Provide the [x, y] coordinate of the cell's center where the given text is located.  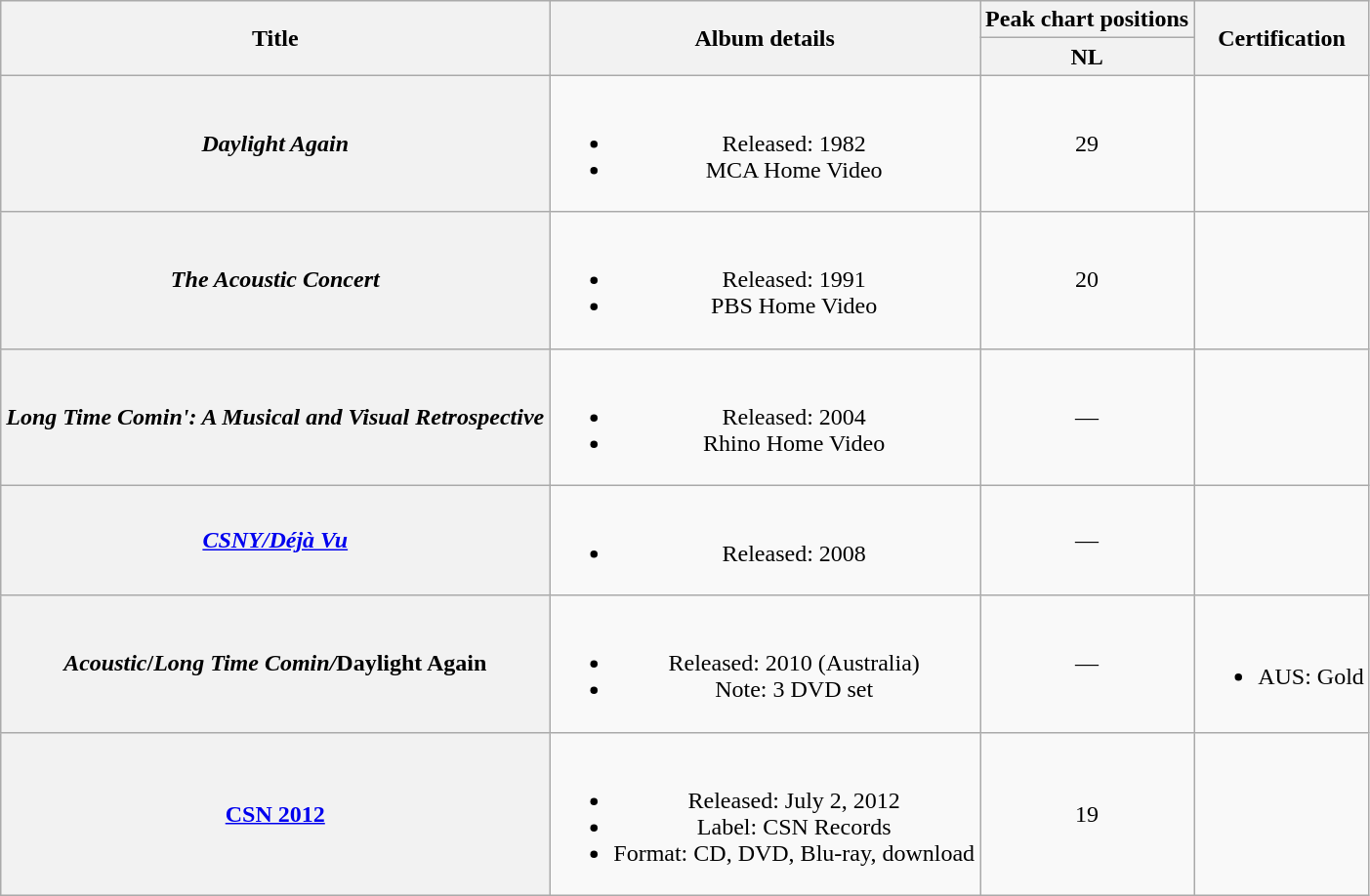
20 [1088, 280]
Certification [1282, 38]
Released: 2004Rhino Home Video [766, 417]
Released: 2008 [766, 541]
Daylight Again [275, 143]
Released: 2010 (Australia)Note: 3 DVD set [766, 664]
NL [1088, 57]
19 [1088, 814]
AUS: Gold [1282, 664]
Long Time Comin': A Musical and Visual Retrospective [275, 417]
Released: 1991PBS Home Video [766, 280]
Title [275, 38]
Album details [766, 38]
Peak chart positions [1088, 20]
Released: 1982MCA Home Video [766, 143]
29 [1088, 143]
Acoustic/Long Time Comin/Daylight Again [275, 664]
CSNY/Déjà Vu [275, 541]
Released: July 2, 2012Label: CSN RecordsFormat: CD, DVD, Blu-ray, download [766, 814]
CSN 2012 [275, 814]
The Acoustic Concert [275, 280]
